Locate the cell with the specified text and output its [X, Y] center coordinate. 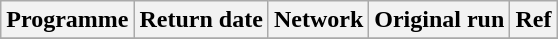
Network [318, 20]
Original run [440, 20]
Ref [534, 20]
Programme [68, 20]
Return date [201, 20]
